Pinpoint the cell where the given text exists, returning its (x, y) midpoint coordinate. 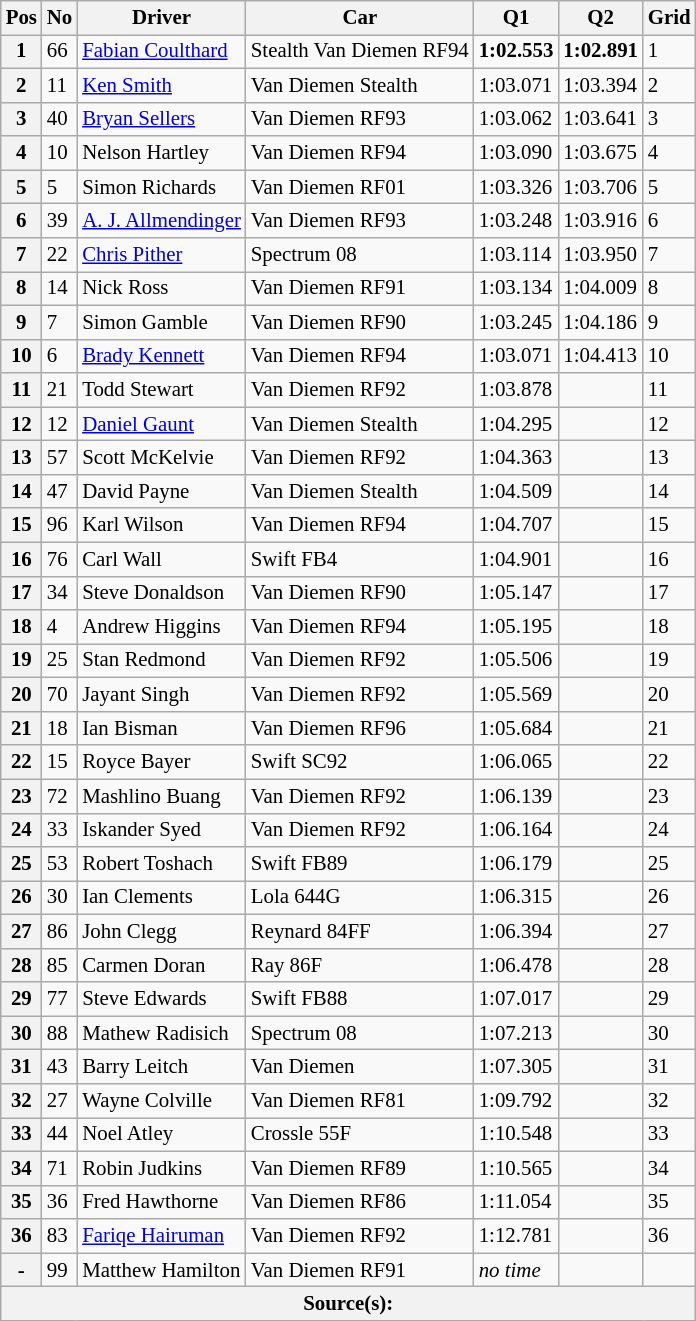
44 (60, 1135)
1:07.017 (516, 999)
1:11.054 (516, 1202)
1:03.062 (516, 119)
Bryan Sellers (162, 119)
1:06.139 (516, 796)
Swift FB89 (360, 864)
1:12.781 (516, 1236)
Q1 (516, 18)
1:02.553 (516, 51)
no time (516, 1270)
1:02.891 (600, 51)
39 (60, 221)
Steve Edwards (162, 999)
Lola 644G (360, 898)
1:03.134 (516, 288)
1:05.147 (516, 593)
43 (60, 1067)
Ray 86F (360, 965)
1:05.569 (516, 695)
Driver (162, 18)
Wayne Colville (162, 1101)
Ian Clements (162, 898)
66 (60, 51)
Mathew Radisich (162, 1033)
1:04.009 (600, 288)
1:06.394 (516, 931)
Todd Stewart (162, 390)
Simon Gamble (162, 322)
Source(s): (348, 1304)
76 (60, 559)
Q2 (600, 18)
Mashlino Buang (162, 796)
1:03.878 (516, 390)
99 (60, 1270)
Reynard 84FF (360, 931)
1:10.548 (516, 1135)
Matthew Hamilton (162, 1270)
1:03.090 (516, 153)
70 (60, 695)
Carmen Doran (162, 965)
96 (60, 525)
1:04.186 (600, 322)
Carl Wall (162, 559)
Swift FB4 (360, 559)
1:03.114 (516, 255)
1:04.295 (516, 424)
1:04.707 (516, 525)
Crossle 55F (360, 1135)
1:03.950 (600, 255)
Van Diemen RF96 (360, 728)
1:06.065 (516, 762)
Van Diemen RF81 (360, 1101)
Car (360, 18)
Pos (22, 18)
Barry Leitch (162, 1067)
71 (60, 1168)
Van Diemen RF01 (360, 187)
No (60, 18)
1:03.394 (600, 85)
Steve Donaldson (162, 593)
1:04.901 (516, 559)
- (22, 1270)
1:05.506 (516, 661)
40 (60, 119)
Van Diemen RF86 (360, 1202)
1:05.195 (516, 627)
Grid (670, 18)
Robert Toshach (162, 864)
Van Diemen (360, 1067)
Royce Bayer (162, 762)
53 (60, 864)
Van Diemen RF89 (360, 1168)
1:03.326 (516, 187)
1:03.641 (600, 119)
57 (60, 458)
David Payne (162, 491)
1:04.363 (516, 458)
1:03.916 (600, 221)
Simon Richards (162, 187)
Jayant Singh (162, 695)
1:10.565 (516, 1168)
Swift FB88 (360, 999)
John Clegg (162, 931)
88 (60, 1033)
1:06.179 (516, 864)
1:03.245 (516, 322)
Iskander Syed (162, 830)
Karl Wilson (162, 525)
Swift SC92 (360, 762)
Fariqe Hairuman (162, 1236)
1:04.509 (516, 491)
1:06.478 (516, 965)
85 (60, 965)
1:03.706 (600, 187)
Ian Bisman (162, 728)
1:06.164 (516, 830)
Stan Redmond (162, 661)
1:06.315 (516, 898)
1:04.413 (600, 356)
Nick Ross (162, 288)
Stealth Van Diemen RF94 (360, 51)
Noel Atley (162, 1135)
1:03.248 (516, 221)
77 (60, 999)
1:03.675 (600, 153)
47 (60, 491)
Andrew Higgins (162, 627)
Brady Kennett (162, 356)
1:09.792 (516, 1101)
Scott McKelvie (162, 458)
Robin Judkins (162, 1168)
83 (60, 1236)
A. J. Allmendinger (162, 221)
1:05.684 (516, 728)
1:07.305 (516, 1067)
Daniel Gaunt (162, 424)
Fred Hawthorne (162, 1202)
1:07.213 (516, 1033)
72 (60, 796)
86 (60, 931)
Chris Pither (162, 255)
Fabian Coulthard (162, 51)
Nelson Hartley (162, 153)
Ken Smith (162, 85)
